Determine the (X, Y) coordinate at the center of the cell enclosing the given text.  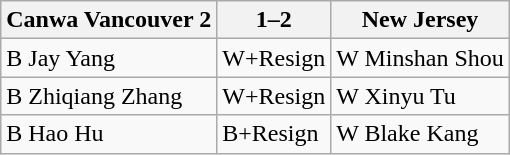
W Minshan Shou (420, 58)
New Jersey (420, 20)
1–2 (274, 20)
B Hao Hu (109, 134)
W Xinyu Tu (420, 96)
B Zhiqiang Zhang (109, 96)
Canwa Vancouver 2 (109, 20)
W Blake Kang (420, 134)
B Jay Yang (109, 58)
B+Resign (274, 134)
